Find where the given text appears and provide that cell's center as [X, Y] coordinate. 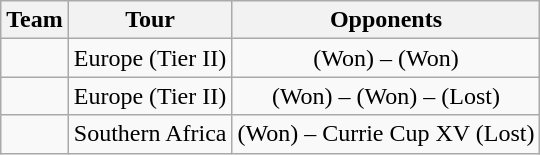
Tour [150, 20]
(Won) – (Won) – (Lost) [386, 96]
(Won) – (Won) [386, 58]
(Won) – Currie Cup XV (Lost) [386, 134]
Opponents [386, 20]
Southern Africa [150, 134]
Team [35, 20]
